Search for the cell housing the specified text and yield its (x, y) center coordinate. 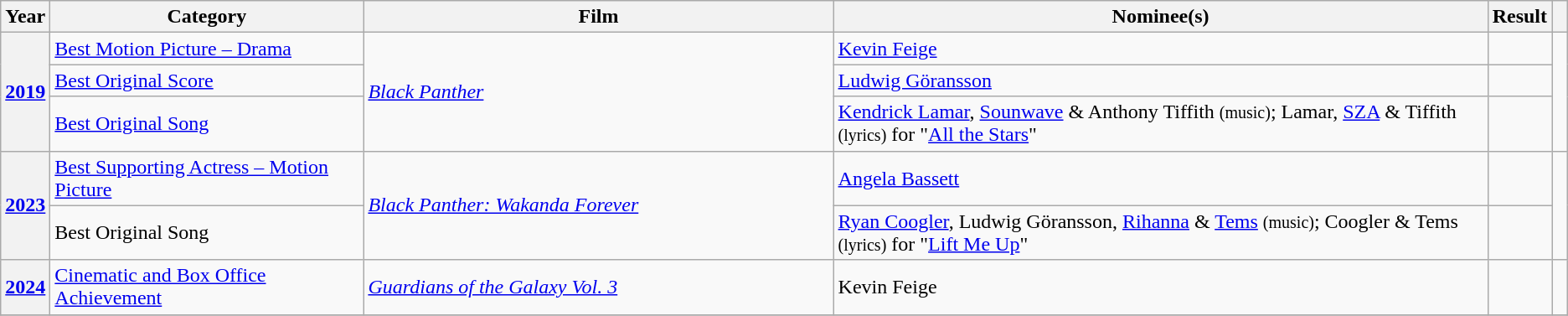
Guardians of the Galaxy Vol. 3 (598, 287)
Angela Bassett (1161, 178)
Category (207, 17)
Best Motion Picture – Drama (207, 49)
Ludwig Göransson (1161, 80)
Kendrick Lamar, Sounwave & Anthony Tiffith (music); Lamar, SZA & Tiffith (lyrics) for "All the Stars" (1161, 124)
Best Supporting Actress – Motion Picture (207, 178)
Black Panther (598, 92)
Black Panther: Wakanda Forever (598, 205)
2023 (25, 205)
Year (25, 17)
Best Original Score (207, 80)
2024 (25, 287)
2019 (25, 92)
Film (598, 17)
Cinematic and Box Office Achievement (207, 287)
Ryan Coogler, Ludwig Göransson, Rihanna & Tems (music); Coogler & Tems (lyrics) for "Lift Me Up" (1161, 233)
Result (1519, 17)
Nominee(s) (1161, 17)
